Search for the cell housing the specified text and yield its (x, y) center coordinate. 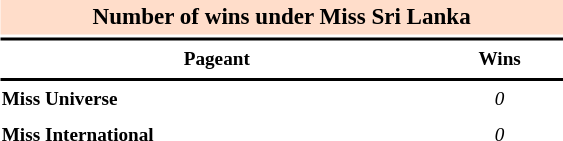
0 (500, 101)
Wins (500, 60)
Pageant (216, 60)
Number of wins under Miss Sri Lanka (282, 18)
Miss Universe (216, 101)
